Identify which cell holds the provided text, then report its (X, Y) central coordinate. 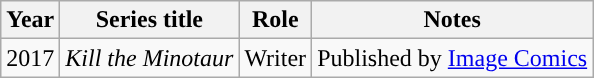
Year (30, 20)
Role (276, 20)
2017 (30, 58)
Notes (452, 20)
Series title (150, 20)
Kill the Minotaur (150, 58)
Writer (276, 58)
Published by Image Comics (452, 58)
